Output the (x, y) coordinate of the center of the cell containing the given text.  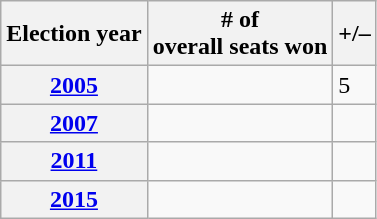
Election year (74, 34)
2015 (74, 199)
2007 (74, 123)
5 (354, 85)
2005 (74, 85)
2011 (74, 161)
+/– (354, 34)
# ofoverall seats won (240, 34)
